Provide the [x, y] coordinate of the cell's center where the given text is located.  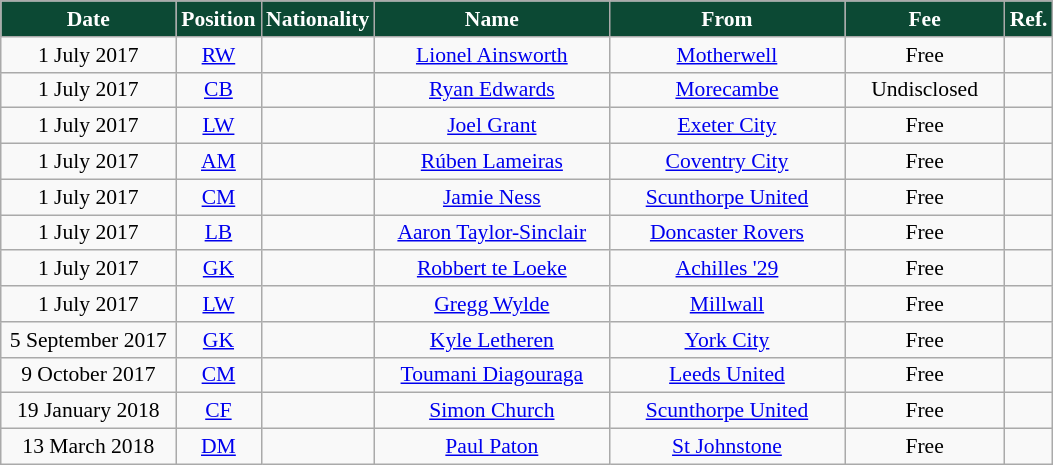
Toumani Diagouraga [492, 375]
Leeds United [726, 375]
Fee [925, 19]
St Johnstone [726, 447]
Coventry City [726, 162]
Gregg Wylde [492, 304]
Doncaster Rovers [726, 233]
AM [218, 162]
Name [492, 19]
Exeter City [726, 126]
Joel Grant [492, 126]
Millwall [726, 304]
Kyle Letheren [492, 340]
DM [218, 447]
Achilles '29 [726, 269]
Aaron Taylor-Sinclair [492, 233]
LB [218, 233]
Rúben Lameiras [492, 162]
Nationality [318, 19]
Simon Church [492, 411]
Ref. [1029, 19]
Jamie Ness [492, 197]
19 January 2018 [88, 411]
RW [218, 55]
Motherwell [726, 55]
Position [218, 19]
York City [726, 340]
Lionel Ainsworth [492, 55]
Paul Paton [492, 447]
Morecambe [726, 90]
Date [88, 19]
Undisclosed [925, 90]
CF [218, 411]
5 September 2017 [88, 340]
From [726, 19]
13 March 2018 [88, 447]
Ryan Edwards [492, 90]
9 October 2017 [88, 375]
Robbert te Loeke [492, 269]
CB [218, 90]
